Provide the [X, Y] coordinate of the cell's center where the given text is located.  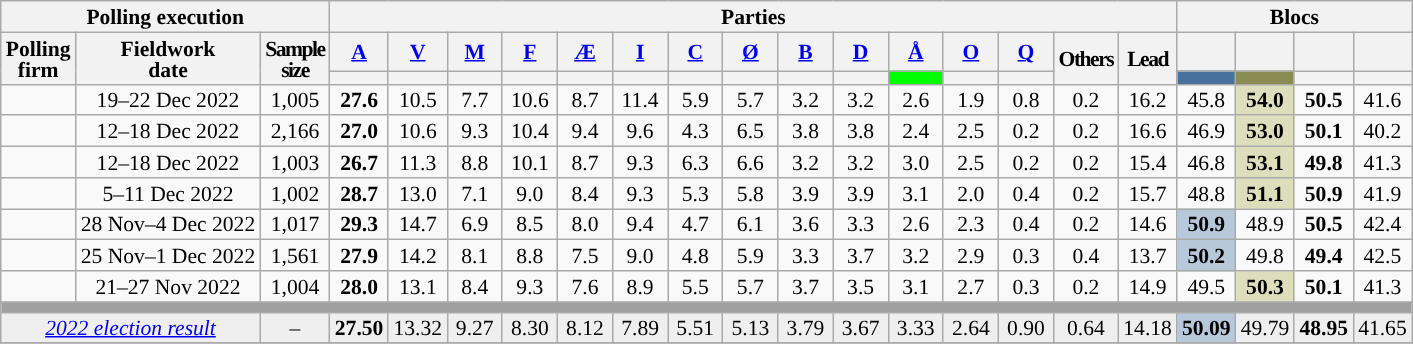
2022 election result [131, 328]
6.9 [474, 224]
M [474, 52]
51.1 [1266, 194]
13.7 [1148, 256]
10.1 [530, 162]
10.4 [530, 132]
5.5 [696, 286]
4.8 [696, 256]
6.1 [750, 224]
2,166 [294, 132]
49.4 [1324, 256]
9.27 [474, 328]
14.2 [418, 256]
Blocs [1294, 16]
8.9 [640, 286]
27.0 [360, 132]
2.3 [970, 224]
8.5 [530, 224]
45.8 [1206, 100]
Others [1086, 58]
46.8 [1206, 162]
53.1 [1266, 162]
50.3 [1266, 286]
1,005 [294, 100]
7.7 [474, 100]
14.9 [1148, 286]
5.3 [696, 194]
16.6 [1148, 132]
4.7 [696, 224]
1,004 [294, 286]
C [696, 52]
13.1 [418, 286]
1.9 [970, 100]
– [294, 328]
Ø [750, 52]
8.30 [530, 328]
40.2 [1382, 132]
11.3 [418, 162]
5.13 [750, 328]
2.7 [970, 286]
48.95 [1324, 328]
50.09 [1206, 328]
48.9 [1266, 224]
14.18 [1148, 328]
42.4 [1382, 224]
Fieldworkdate [168, 58]
42.5 [1382, 256]
28.0 [360, 286]
14.7 [418, 224]
11.4 [640, 100]
46.9 [1206, 132]
3.33 [916, 328]
Samplesize [294, 58]
14.6 [1148, 224]
54.0 [1266, 100]
2.64 [970, 328]
Å [916, 52]
50.2 [1206, 256]
29.3 [360, 224]
0.90 [1026, 328]
A [360, 52]
15.4 [1148, 162]
V [418, 52]
27.50 [360, 328]
6.5 [750, 132]
49.79 [1266, 328]
53.0 [1266, 132]
19–22 Dec 2022 [168, 100]
Pollingfirm [38, 58]
O [970, 52]
3.79 [806, 328]
41.9 [1382, 194]
7.89 [640, 328]
Parties [754, 16]
F [530, 52]
6.3 [696, 162]
10.5 [418, 100]
5–11 Dec 2022 [168, 194]
Polling execution [166, 16]
4.3 [696, 132]
21–27 Nov 2022 [168, 286]
25 Nov–1 Dec 2022 [168, 256]
7.5 [584, 256]
41.65 [1382, 328]
48.8 [1206, 194]
9.6 [640, 132]
D [860, 52]
8.1 [474, 256]
6.6 [750, 162]
2.4 [916, 132]
15.7 [1148, 194]
3.6 [806, 224]
1,002 [294, 194]
1,561 [294, 256]
16.2 [1148, 100]
3.67 [860, 328]
28.7 [360, 194]
41.6 [1382, 100]
27.6 [360, 100]
1,003 [294, 162]
7.1 [474, 194]
26.7 [360, 162]
Æ [584, 52]
B [806, 52]
2.0 [970, 194]
I [640, 52]
5.8 [750, 194]
7.6 [584, 286]
2.9 [970, 256]
8.12 [584, 328]
8.0 [584, 224]
13.0 [418, 194]
3.0 [916, 162]
49.5 [1206, 286]
0.8 [1026, 100]
28 Nov–4 Dec 2022 [168, 224]
Lead [1148, 58]
3.5 [860, 286]
13.32 [418, 328]
0.64 [1086, 328]
27.9 [360, 256]
1,017 [294, 224]
Q [1026, 52]
5.51 [696, 328]
